Return the [X, Y] coordinate for the center point of the cell that contains the specified text.  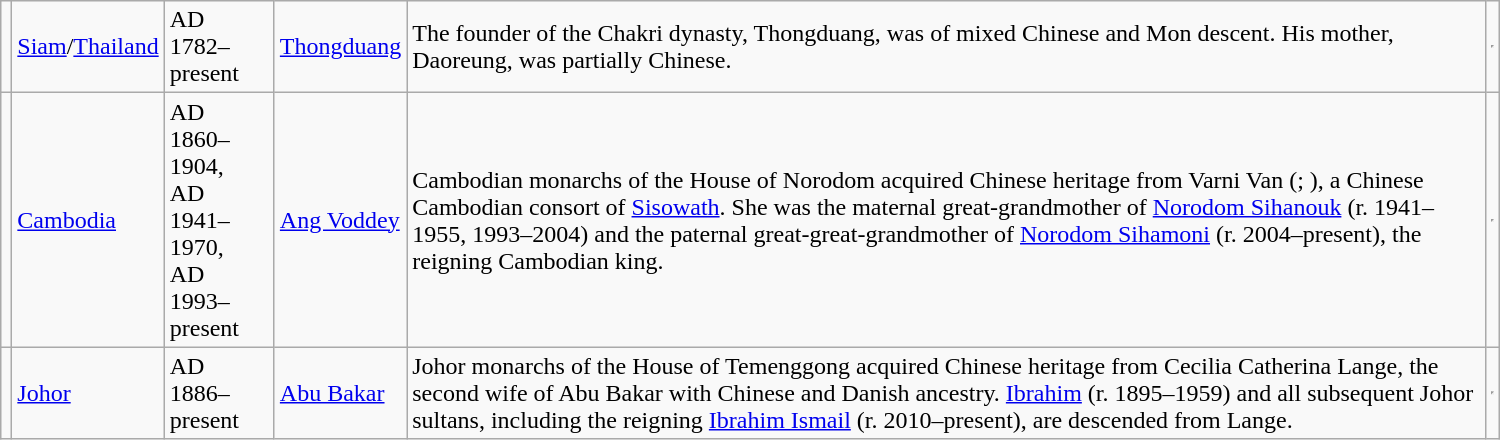
AD 1860–1904,AD 1941–1970,AD 1993–present [219, 220]
Johor [88, 393]
Abu Bakar [340, 393]
Cambodia [88, 220]
The founder of the Chakri dynasty, Thongduang, was of mixed Chinese and Mon descent. His mother, Daoreung, was partially Chinese. [946, 47]
AD 1886–present [219, 393]
Thongduang [340, 47]
AD 1782–present [219, 47]
Siam/Thailand [88, 47]
Ang Voddey [340, 220]
